Scan for the cell matching the given text and deliver its [X, Y] coordinate at center. 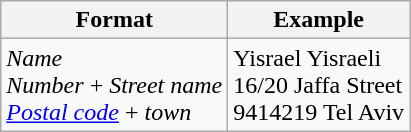
Yisrael Yisraeli16/20 Jaffa Street9414219 Tel Aviv [319, 85]
NameNumber + Street namePostal code + town [114, 85]
Format [114, 20]
Example [319, 20]
